Detect which cell encompasses the target text, then output its (X, Y) center coordinate. 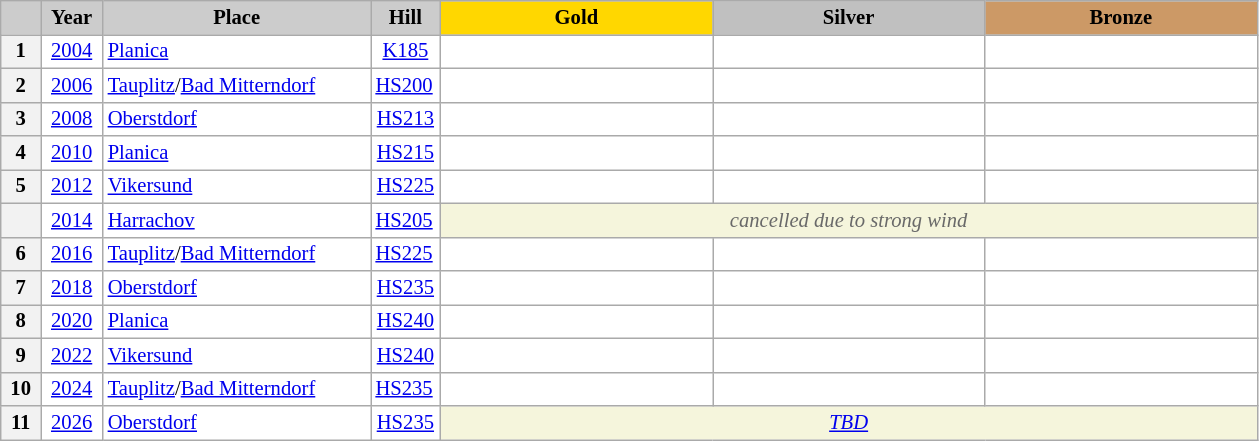
2026 (71, 423)
2012 (71, 186)
2020 (71, 321)
6 (21, 254)
3 (21, 119)
2004 (71, 51)
11 (21, 423)
Year (71, 17)
HS213 (405, 119)
9 (21, 355)
2006 (71, 85)
HS200 (405, 85)
5 (21, 186)
2016 (71, 254)
Silver (848, 17)
2008 (71, 119)
2010 (71, 153)
10 (21, 389)
TBD (848, 423)
HS205 (405, 220)
2014 (71, 220)
7 (21, 287)
cancelled due to strong wind (848, 220)
2 (21, 85)
Place (237, 17)
Bronze (1121, 17)
1 (21, 51)
4 (21, 153)
2022 (71, 355)
2024 (71, 389)
2018 (71, 287)
HS215 (405, 153)
Hill (405, 17)
Harrachov (237, 220)
Gold (576, 17)
8 (21, 321)
K185 (405, 51)
